Capture the cell that displays the provided text and extract its [x, y] central coordinate. 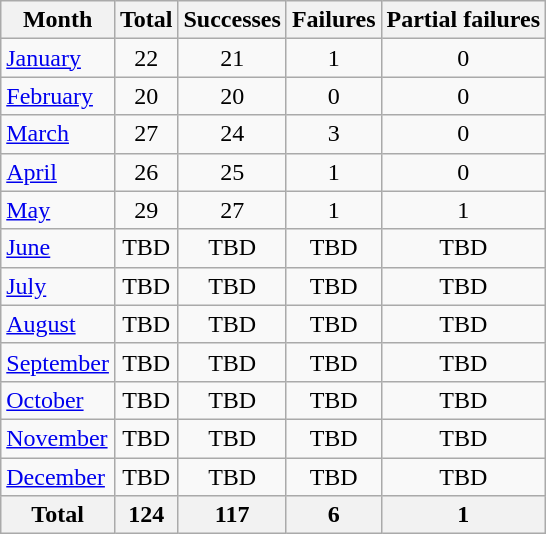
May [58, 210]
March [58, 134]
Failures [334, 20]
124 [146, 515]
January [58, 58]
February [58, 96]
Successes [232, 20]
September [58, 362]
6 [334, 515]
April [58, 172]
Month [58, 20]
21 [232, 58]
October [58, 400]
117 [232, 515]
29 [146, 210]
November [58, 438]
22 [146, 58]
July [58, 286]
Partial failures [464, 20]
3 [334, 134]
June [58, 248]
24 [232, 134]
December [58, 477]
25 [232, 172]
26 [146, 172]
August [58, 324]
